Extract the [x, y] coordinate from the center of the cell holding the provided text.  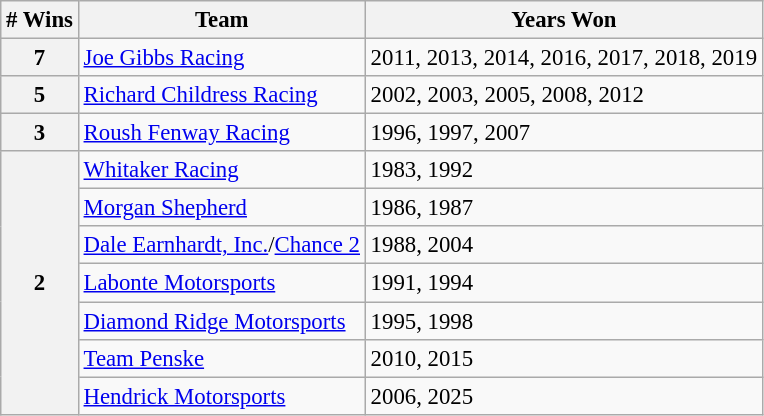
2011, 2013, 2014, 2016, 2017, 2018, 2019 [564, 58]
Dale Earnhardt, Inc./Chance 2 [222, 245]
Team [222, 20]
Labonte Motorsports [222, 283]
Whitaker Racing [222, 170]
3 [40, 133]
1986, 1987 [564, 208]
1988, 2004 [564, 245]
2002, 2003, 2005, 2008, 2012 [564, 95]
Richard Childress Racing [222, 95]
1995, 1998 [564, 321]
Years Won [564, 20]
# Wins [40, 20]
Diamond Ridge Motorsports [222, 321]
1991, 1994 [564, 283]
2006, 2025 [564, 396]
2010, 2015 [564, 358]
5 [40, 95]
7 [40, 58]
Team Penske [222, 358]
Hendrick Motorsports [222, 396]
2 [40, 282]
1983, 1992 [564, 170]
Joe Gibbs Racing [222, 58]
1996, 1997, 2007 [564, 133]
Morgan Shepherd [222, 208]
Roush Fenway Racing [222, 133]
